Find where the given text appears and provide that cell's center as [X, Y] coordinate. 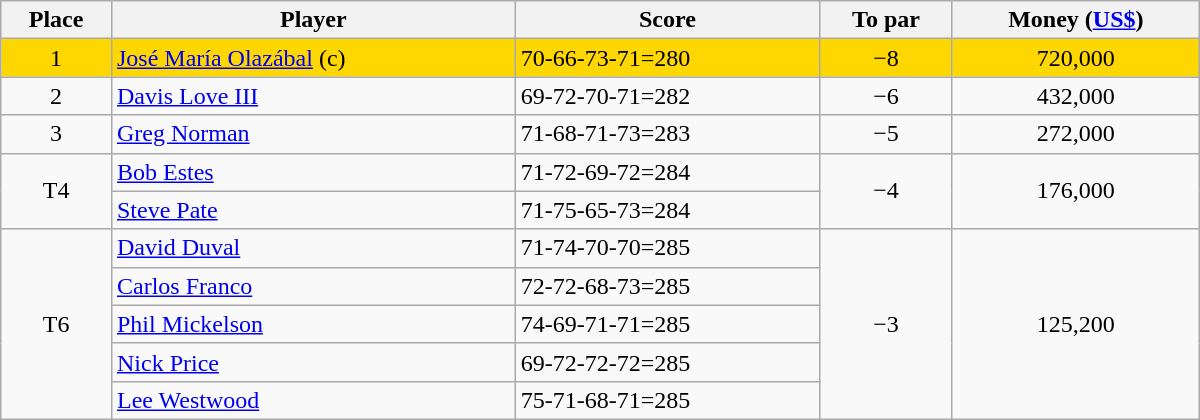
71-74-70-70=285 [667, 248]
70-66-73-71=280 [667, 58]
1 [56, 58]
Davis Love III [313, 96]
Score [667, 20]
David Duval [313, 248]
72-72-68-73=285 [667, 286]
74-69-71-71=285 [667, 324]
Phil Mickelson [313, 324]
−4 [886, 191]
3 [56, 134]
José María Olazábal (c) [313, 58]
272,000 [1076, 134]
71-68-71-73=283 [667, 134]
−6 [886, 96]
71-72-69-72=284 [667, 172]
71-75-65-73=284 [667, 210]
Steve Pate [313, 210]
Player [313, 20]
−5 [886, 134]
720,000 [1076, 58]
69-72-72-72=285 [667, 362]
Nick Price [313, 362]
To par [886, 20]
69-72-70-71=282 [667, 96]
125,200 [1076, 324]
Lee Westwood [313, 400]
Greg Norman [313, 134]
Carlos Franco [313, 286]
−3 [886, 324]
Money (US$) [1076, 20]
2 [56, 96]
T6 [56, 324]
75-71-68-71=285 [667, 400]
432,000 [1076, 96]
−8 [886, 58]
Place [56, 20]
176,000 [1076, 191]
T4 [56, 191]
Bob Estes [313, 172]
